Locate the cell with the specified text and output its (X, Y) center coordinate. 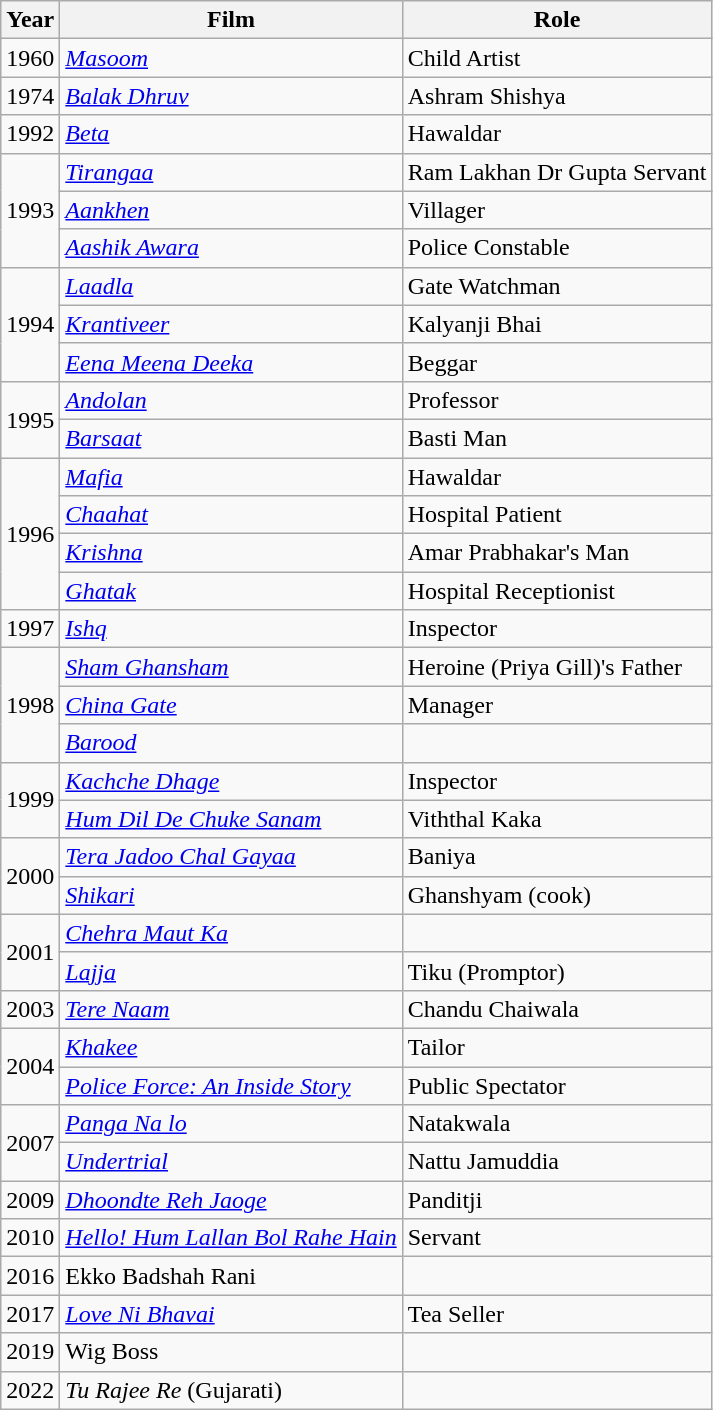
Tu Rajee Re (Gujarati) (231, 1390)
Aashik Awara (231, 248)
Hum Dil De Chuke Sanam (231, 819)
Aankhen (231, 210)
Hospital Receptionist (557, 591)
Tirangaa (231, 172)
Tailor (557, 1047)
Shikari (231, 895)
Barsaat (231, 438)
Tera Jadoo Chal Gayaa (231, 857)
2022 (30, 1390)
Chehra Maut Ka (231, 933)
Ram Lakhan Dr Gupta Servant (557, 172)
Role (557, 20)
Krishna (231, 553)
Police Constable (557, 248)
1997 (30, 629)
Love Ni Bhavai (231, 1314)
Beta (231, 134)
2016 (30, 1276)
1998 (30, 705)
Basti Man (557, 438)
Ghatak (231, 591)
China Gate (231, 705)
Sham Ghansham (231, 667)
1960 (30, 58)
2007 (30, 1143)
Laadla (231, 286)
Ashram Shishya (557, 96)
Dhoondte Reh Jaoge (231, 1200)
Kachche Dhage (231, 781)
Undertrial (231, 1162)
Chaahat (231, 515)
Tiku (Promptor) (557, 971)
Panga Na lo (231, 1124)
Eena Meena Deeka (231, 362)
1992 (30, 134)
Film (231, 20)
Tea Seller (557, 1314)
Ekko Badshah Rani (231, 1276)
2003 (30, 1009)
Police Force: An Inside Story (231, 1085)
Nattu Jamuddia (557, 1162)
Mafia (231, 477)
1994 (30, 324)
Professor (557, 400)
1995 (30, 419)
Kalyanji Bhai (557, 324)
Panditji (557, 1200)
Viththal Kaka (557, 819)
Villager (557, 210)
Ishq (231, 629)
Year (30, 20)
Amar Prabhakar's Man (557, 553)
Natakwala (557, 1124)
Child Artist (557, 58)
Balak Dhruv (231, 96)
Ghanshyam (cook) (557, 895)
2000 (30, 876)
Krantiveer (231, 324)
2010 (30, 1238)
1999 (30, 800)
Hello! Hum Lallan Bol Rahe Hain (231, 1238)
Masoom (231, 58)
Andolan (231, 400)
Tere Naam (231, 1009)
Wig Boss (231, 1352)
Hospital Patient (557, 515)
Gate Watchman (557, 286)
Lajja (231, 971)
Beggar (557, 362)
Manager (557, 705)
Barood (231, 743)
Baniya (557, 857)
2019 (30, 1352)
Khakee (231, 1047)
2017 (30, 1314)
Chandu Chaiwala (557, 1009)
Servant (557, 1238)
2004 (30, 1066)
1993 (30, 210)
2001 (30, 952)
Heroine (Priya Gill)'s Father (557, 667)
1974 (30, 96)
2009 (30, 1200)
Public Spectator (557, 1085)
1996 (30, 534)
